Capture the cell that displays the provided text and extract its (x, y) central coordinate. 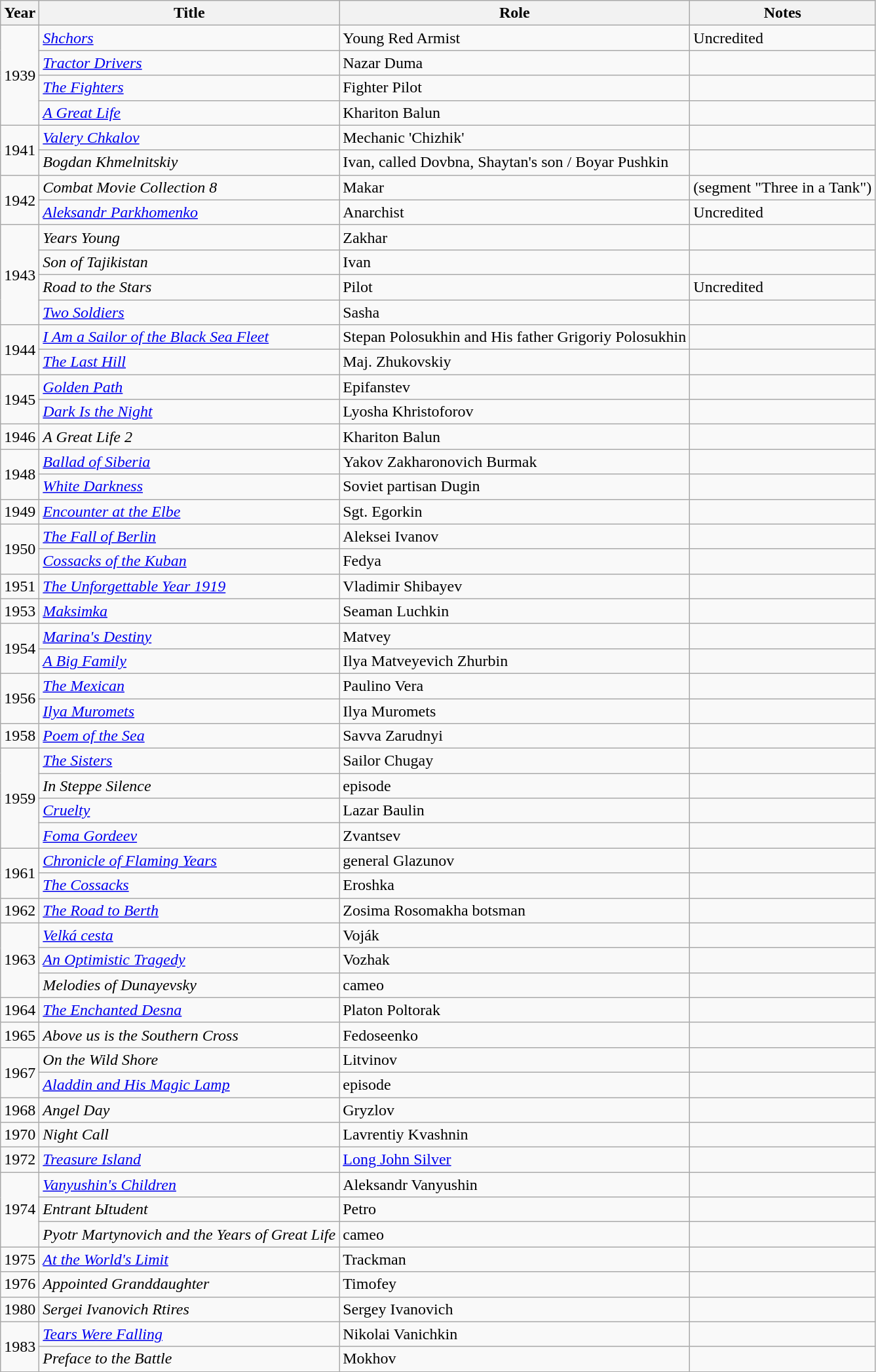
1948 (20, 474)
1958 (20, 736)
1965 (20, 1035)
Ivan, called Dovbna, Shaytan's son / Boyar Pushkin (515, 162)
1962 (20, 910)
Pilot (515, 287)
Young Red Armist (515, 38)
Long John Silver (515, 1160)
Two Soldiers (189, 312)
Zakhar (515, 237)
Angel Day (189, 1110)
Fedoseenko (515, 1035)
Zosima Rosomakha botsman (515, 910)
1944 (20, 350)
1975 (20, 1259)
Timofey (515, 1284)
The Enchanted Desna (189, 1010)
The Road to Berth (189, 910)
Zvantsev (515, 836)
Aleksandr Parkhomenko (189, 212)
Velká cesta (189, 935)
Road to the Stars (189, 287)
Tears Were Falling (189, 1334)
Aleksandr Vanyushin (515, 1185)
A Great Life (189, 113)
1974 (20, 1210)
An Optimistic Tragedy (189, 960)
A Great Life 2 (189, 437)
Matvey (515, 636)
1951 (20, 586)
Savva Zarudnyi (515, 736)
Voják (515, 935)
Seaman Luchkin (515, 611)
Mokhov (515, 1359)
Treasure Island (189, 1160)
Makar (515, 187)
The Sisters (189, 761)
Yakov Zakharonovich Burmak (515, 462)
Dark Is the Night (189, 412)
Soviet partisan Dugin (515, 487)
Anarchist (515, 212)
Eroshka (515, 885)
Night Сall (189, 1135)
Fedya (515, 561)
Stepan Polosukhin and His father Grigoriy Polosukhin (515, 337)
Sailor Chugay (515, 761)
Vladimir Shibayev (515, 586)
Paulino Vera (515, 686)
Vanyushin's Children (189, 1185)
Cossacks of the Kuban (189, 561)
Bogdan Khmelnitskiy (189, 162)
1967 (20, 1072)
1964 (20, 1010)
Tractor Drivers (189, 63)
Melodies of Dunayevsky (189, 985)
Year (20, 13)
Sgt. Egorkin (515, 511)
1963 (20, 960)
Lazar Baulin (515, 811)
Aleksei Ivanov (515, 536)
Title (189, 13)
Shchors (189, 38)
1961 (20, 873)
Nazar Duma (515, 63)
Litvinov (515, 1060)
general Glazunov (515, 861)
White Darkness (189, 487)
Cruelty (189, 811)
1972 (20, 1160)
Gryzlov (515, 1110)
1946 (20, 437)
The Cossacks (189, 885)
1959 (20, 798)
Poem of the Sea (189, 736)
The Last Hill (189, 362)
1983 (20, 1346)
Sasha (515, 312)
1942 (20, 200)
Trackman (515, 1259)
Sergei Ivanovich Rtires (189, 1309)
Entrant Ыtudent (189, 1210)
Chronicle of Flaming Years (189, 861)
Sergey Ivanovich (515, 1309)
Appointed Granddaughter (189, 1284)
Nikolai Vanichkin (515, 1334)
Maj. Zhukovskiy (515, 362)
Role (515, 13)
Ballad of Siberia (189, 462)
1980 (20, 1309)
The Fall of Berlin (189, 536)
1943 (20, 274)
(segment "Three in a Tank") (782, 187)
Petro (515, 1210)
Platon Poltorak (515, 1010)
1956 (20, 698)
Mechanic 'Chizhik' (515, 138)
Epifanstev (515, 387)
Notes (782, 13)
1976 (20, 1284)
1954 (20, 648)
Encounter at the Elbe (189, 511)
1945 (20, 399)
1970 (20, 1135)
A Big Family (189, 661)
Preface to the Battle (189, 1359)
On the Wild Shore (189, 1060)
Son of Tajikistan (189, 262)
1950 (20, 549)
1968 (20, 1110)
Combat Movie Collection 8 (189, 187)
Pyotr Martynovich and the Years of Great Life (189, 1234)
In Steppe Silence (189, 786)
Lyosha Khristoforov (515, 412)
1953 (20, 611)
1949 (20, 511)
At the World's Limit (189, 1259)
Marina's Destiny (189, 636)
The Unforgettable Year 1919 (189, 586)
The Mexican (189, 686)
Golden Path (189, 387)
Ivan (515, 262)
The Fighters (189, 88)
I Am a Sailor of the Black Sea Fleet (189, 337)
Above us is the Southern Cross (189, 1035)
Aladdin and His Magic Lamp (189, 1085)
Lavrentiy Kvashnin (515, 1135)
Years Young (189, 237)
Fighter Pilot (515, 88)
1939 (20, 75)
Maksimka (189, 611)
1941 (20, 150)
Ilya Matveyevich Zhurbin (515, 661)
Foma Gordeev (189, 836)
Vozhak (515, 960)
Valery Chkalov (189, 138)
